Return the [X, Y] coordinate for the center point of the cell that contains the specified text.  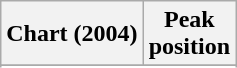
Chart (2004) [72, 34]
Peakposition [189, 34]
